Pinpoint the cell where the given text exists, returning its [x, y] midpoint coordinate. 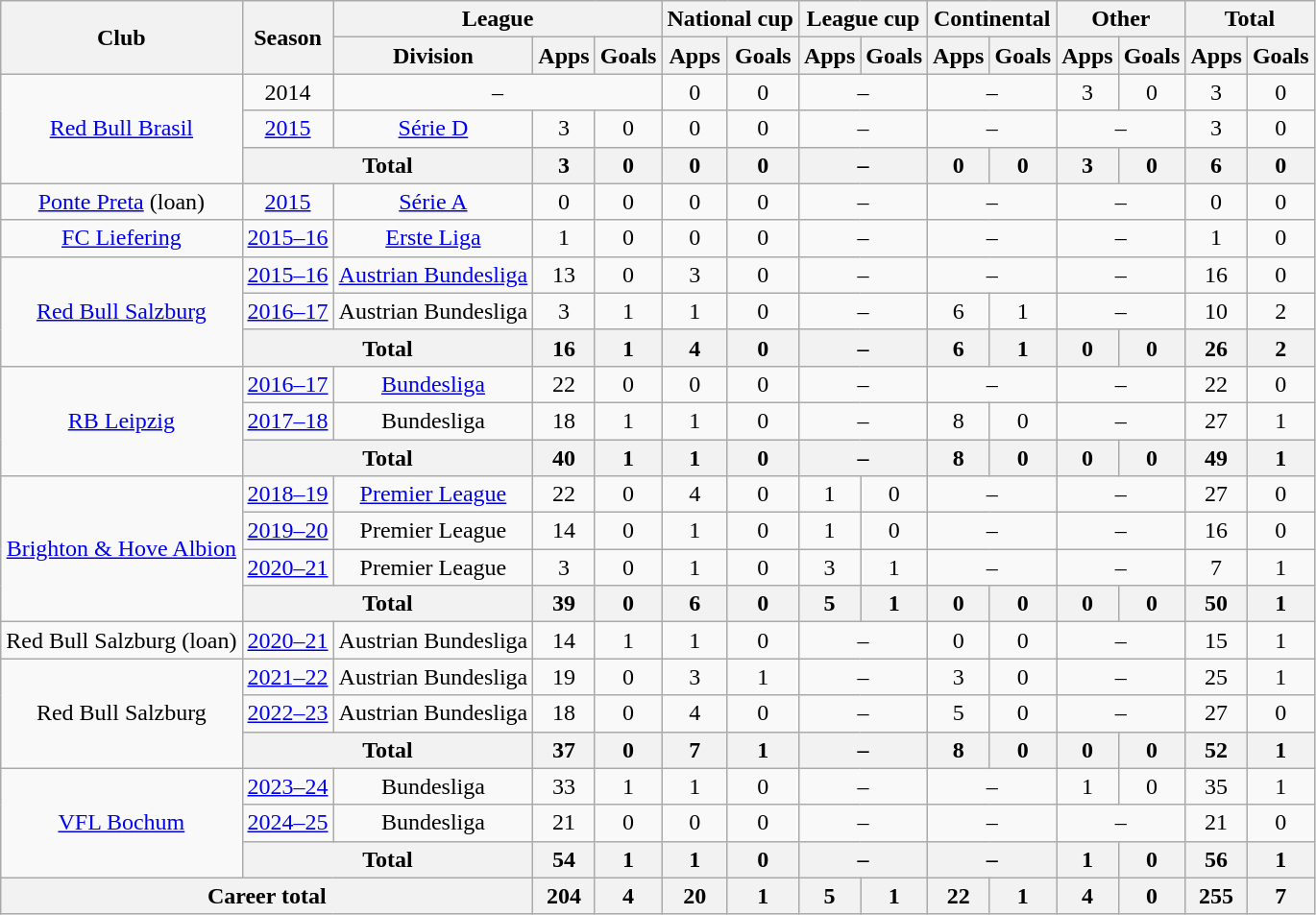
39 [564, 604]
19 [564, 677]
Brighton & Hove Albion [121, 549]
2023–24 [288, 786]
National cup [730, 19]
League cup [863, 19]
54 [564, 859]
Career total [267, 896]
Série A [433, 202]
20 [695, 896]
25 [1216, 677]
2018–19 [288, 494]
Continental [992, 19]
Série D [433, 129]
2017–18 [288, 421]
255 [1216, 896]
Red Bull Brasil [121, 129]
204 [564, 896]
League [498, 19]
Other [1121, 19]
2022–23 [288, 713]
RB Leipzig [121, 421]
2019–20 [288, 531]
33 [564, 786]
50 [1216, 604]
26 [1216, 348]
Club [121, 37]
2024–25 [288, 823]
15 [1216, 640]
2021–22 [288, 677]
49 [1216, 458]
FC Liefering [121, 238]
Ponte Preta (loan) [121, 202]
Red Bull Salzburg (loan) [121, 640]
Division [433, 56]
13 [564, 275]
10 [1216, 311]
56 [1216, 859]
37 [564, 750]
2014 [288, 92]
35 [1216, 786]
40 [564, 458]
Season [288, 37]
VFL Bochum [121, 823]
Erste Liga [433, 238]
52 [1216, 750]
